Return the (x, y) coordinate for the center point of the cell that contains the specified text.  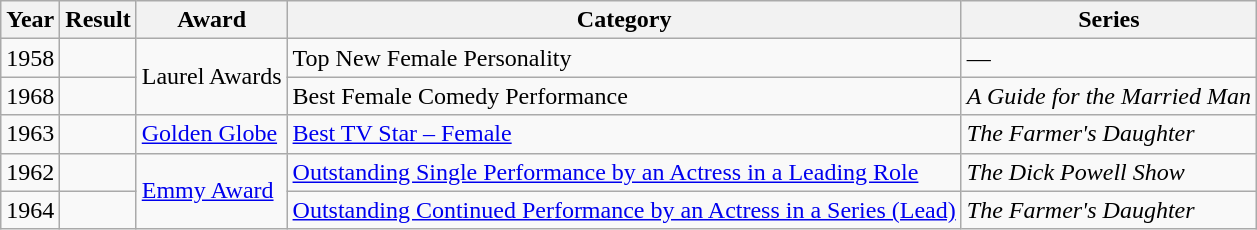
Best TV Star – Female (624, 134)
Category (624, 20)
The Dick Powell Show (1108, 172)
1958 (30, 58)
— (1108, 58)
1964 (30, 210)
Laurel Awards (212, 77)
A Guide for the Married Man (1108, 96)
Top New Female Personality (624, 58)
Outstanding Single Performance by an Actress in a Leading Role (624, 172)
Golden Globe (212, 134)
Award (212, 20)
1962 (30, 172)
Outstanding Continued Performance by an Actress in a Series (Lead) (624, 210)
1968 (30, 96)
Best Female Comedy Performance (624, 96)
Year (30, 20)
Result (98, 20)
Emmy Award (212, 191)
Series (1108, 20)
1963 (30, 134)
